Capture the cell that displays the provided text and extract its [x, y] central coordinate. 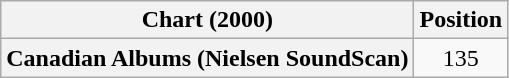
Chart (2000) [208, 20]
Position [461, 20]
Canadian Albums (Nielsen SoundScan) [208, 58]
135 [461, 58]
